Provide the (X, Y) coordinate of the cell's center where the given text is located.  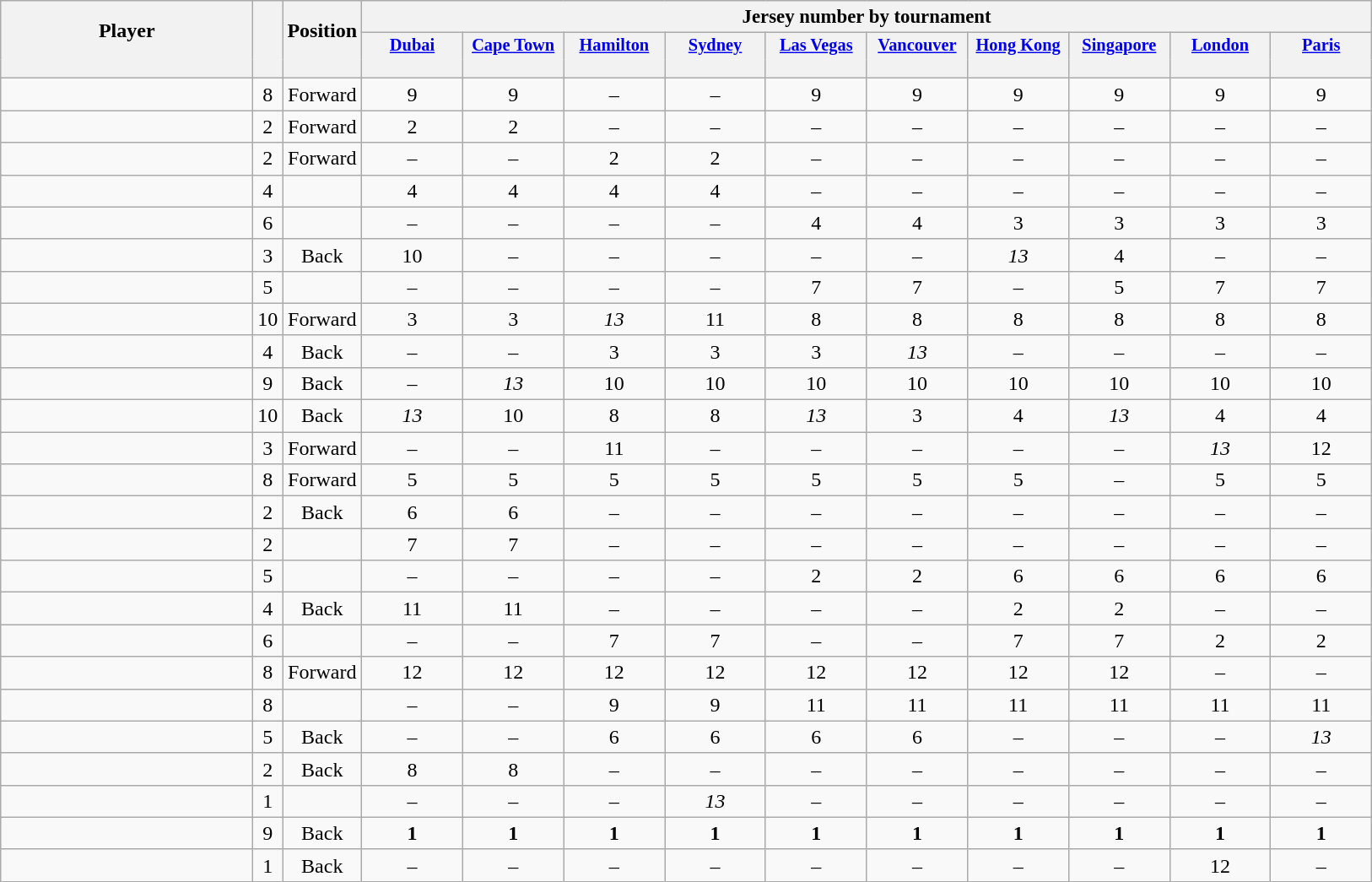
Position (322, 30)
Paris (1321, 46)
Hong Kong (1018, 46)
Player (127, 30)
Sydney (716, 46)
Las Vegas (816, 46)
London (1220, 46)
Vancouver (917, 46)
Hamilton (614, 46)
Cape Town (513, 46)
Singapore (1119, 46)
Jersey number by tournament (867, 17)
Dubai (413, 46)
